Scan for the cell matching the given text and deliver its (X, Y) coordinate at center. 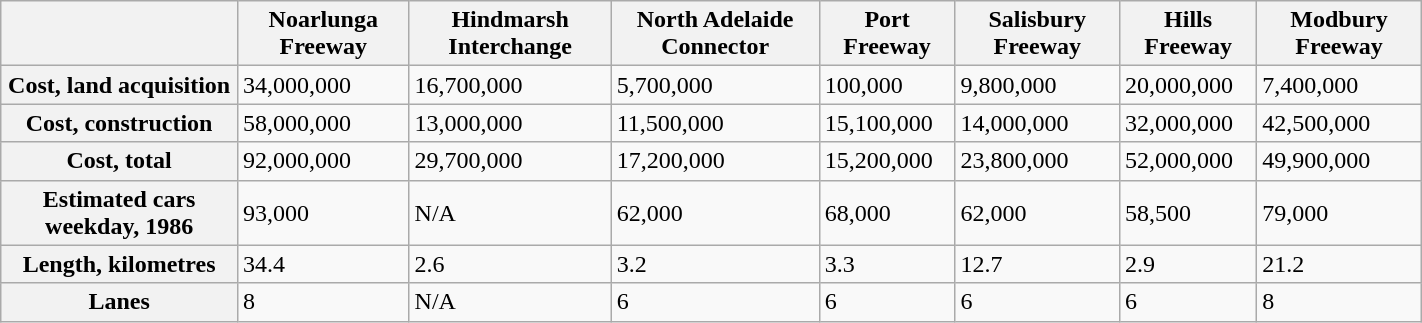
58,000,000 (323, 123)
11,500,000 (715, 123)
Cost, construction (120, 123)
15,200,000 (887, 161)
12.7 (1037, 264)
14,000,000 (1037, 123)
9,800,000 (1037, 85)
Noarlunga Freeway (323, 34)
29,700,000 (510, 161)
20,000,000 (1188, 85)
58,500 (1188, 212)
Hindmarsh Interchange (510, 34)
Estimated cars weekday, 1986 (120, 212)
79,000 (1339, 212)
34,000,000 (323, 85)
3.3 (887, 264)
34.4 (323, 264)
15,100,000 (887, 123)
Lanes (120, 302)
92,000,000 (323, 161)
Cost, land acquisition (120, 85)
3.2 (715, 264)
Port Freeway (887, 34)
49,900,000 (1339, 161)
100,000 (887, 85)
17,200,000 (715, 161)
Salisbury Freeway (1037, 34)
North Adelaide Connector (715, 34)
Hills Freeway (1188, 34)
32,000,000 (1188, 123)
5,700,000 (715, 85)
Cost, total (120, 161)
42,500,000 (1339, 123)
23,800,000 (1037, 161)
Modbury Freeway (1339, 34)
Length, kilometres (120, 264)
2.6 (510, 264)
2.9 (1188, 264)
93,000 (323, 212)
52,000,000 (1188, 161)
16,700,000 (510, 85)
13,000,000 (510, 123)
68,000 (887, 212)
7,400,000 (1339, 85)
21.2 (1339, 264)
